Search for the cell housing the specified text and yield its (x, y) center coordinate. 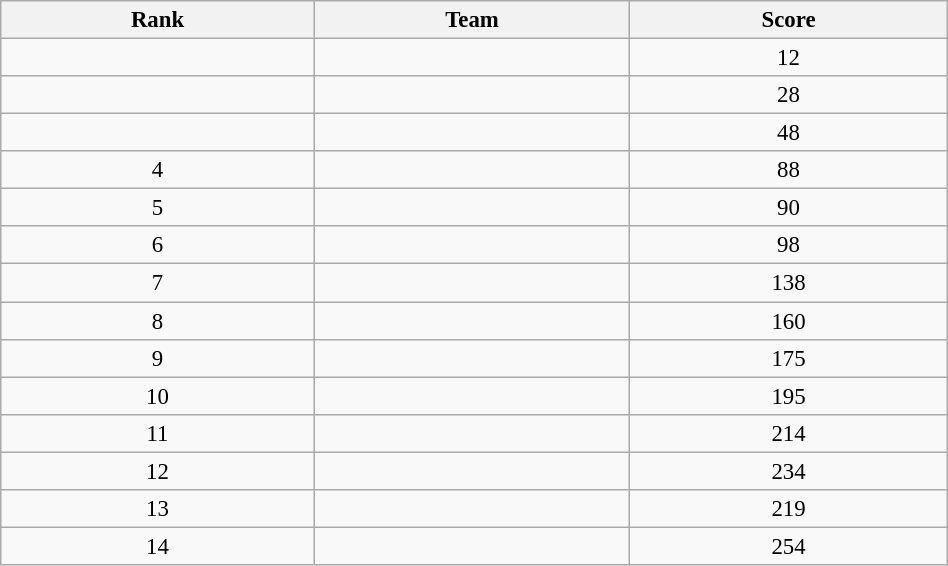
28 (788, 95)
6 (158, 245)
175 (788, 358)
219 (788, 509)
14 (158, 546)
234 (788, 471)
90 (788, 208)
98 (788, 245)
138 (788, 283)
Score (788, 20)
214 (788, 433)
10 (158, 396)
9 (158, 358)
11 (158, 433)
Team (472, 20)
13 (158, 509)
254 (788, 546)
195 (788, 396)
160 (788, 321)
5 (158, 208)
88 (788, 170)
8 (158, 321)
7 (158, 283)
48 (788, 133)
Rank (158, 20)
4 (158, 170)
